Return the [X, Y] coordinate for the center point of the cell that contains the specified text.  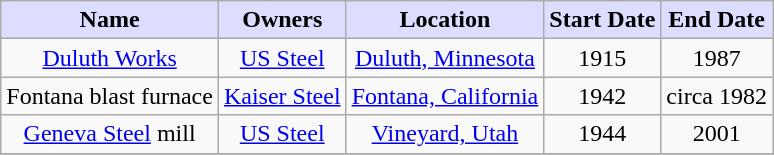
Location [445, 20]
Duluth Works [110, 58]
circa 1982 [717, 96]
2001 [717, 134]
1915 [602, 58]
1944 [602, 134]
Name [110, 20]
Vineyard, Utah [445, 134]
1942 [602, 96]
Duluth, Minnesota [445, 58]
Fontana blast furnace [110, 96]
1987 [717, 58]
Fontana, California [445, 96]
Geneva Steel mill [110, 134]
Owners [282, 20]
Start Date [602, 20]
End Date [717, 20]
Kaiser Steel [282, 96]
